Detect which cell encompasses the target text, then output its (x, y) center coordinate. 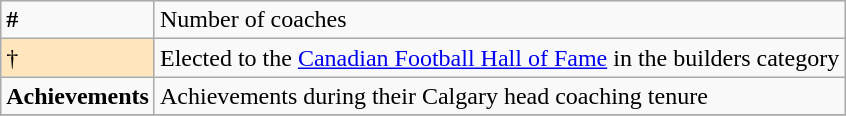
† (78, 58)
Achievements during their Calgary head coaching tenure (499, 96)
Achievements (78, 96)
Elected to the Canadian Football Hall of Fame in the builders category (499, 58)
Number of coaches (499, 20)
# (78, 20)
